Capture the cell that displays the provided text and extract its [x, y] central coordinate. 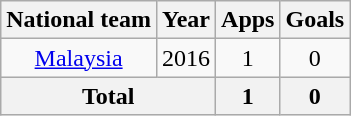
National team [79, 20]
2016 [186, 58]
Malaysia [79, 58]
Year [186, 20]
Goals [315, 20]
Apps [248, 20]
Total [108, 96]
